Find where the given text appears and provide that cell's center as (X, Y) coordinate. 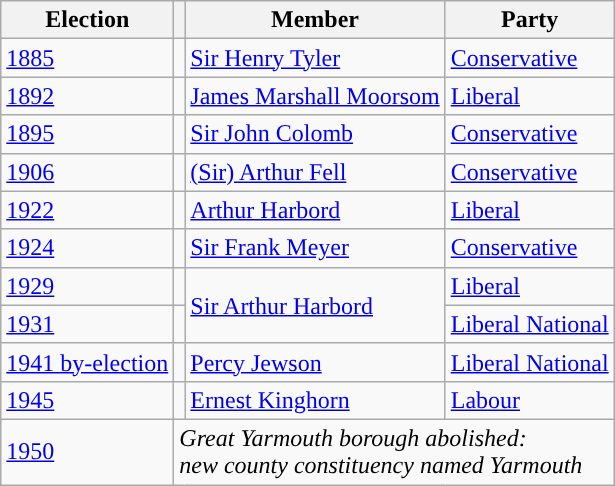
Sir John Colomb (315, 134)
(Sir) Arthur Fell (315, 172)
Member (315, 20)
1895 (88, 134)
Ernest Kinghorn (315, 400)
1885 (88, 58)
Sir Frank Meyer (315, 248)
Party (530, 20)
1931 (88, 324)
Labour (530, 400)
1941 by-election (88, 362)
1922 (88, 210)
1906 (88, 172)
Arthur Harbord (315, 210)
Percy Jewson (315, 362)
1950 (88, 452)
1924 (88, 248)
Sir Arthur Harbord (315, 305)
Sir Henry Tyler (315, 58)
Great Yarmouth borough abolished:new county constituency named Yarmouth (394, 452)
1945 (88, 400)
1892 (88, 96)
James Marshall Moorsom (315, 96)
1929 (88, 286)
Election (88, 20)
